Provide the [X, Y] coordinate of the cell's center where the given text is located.  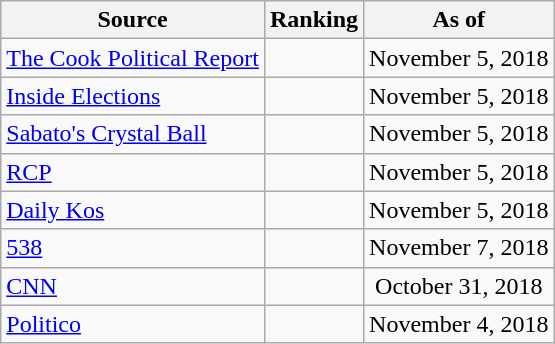
As of [459, 20]
November 4, 2018 [459, 324]
Ranking [314, 20]
538 [133, 248]
October 31, 2018 [459, 286]
RCP [133, 172]
CNN [133, 286]
Inside Elections [133, 96]
The Cook Political Report [133, 58]
Politico [133, 324]
Source [133, 20]
Daily Kos [133, 210]
Sabato's Crystal Ball [133, 134]
November 7, 2018 [459, 248]
